Search for the cell housing the specified text and yield its [x, y] center coordinate. 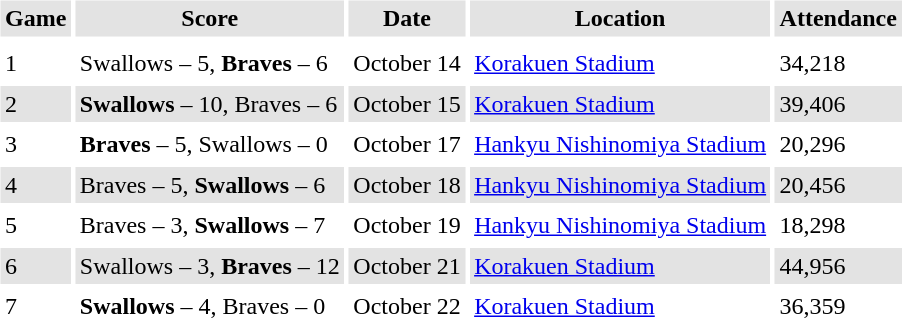
3 [35, 144]
39,406 [838, 104]
Score [210, 18]
6 [35, 266]
October 17 [407, 144]
October 14 [407, 64]
44,956 [838, 266]
Swallows – 3, Braves – 12 [210, 266]
October 19 [407, 226]
Date [407, 18]
October 15 [407, 104]
October 21 [407, 266]
Braves – 3, Swallows – 7 [210, 226]
Swallows – 10, Braves – 6 [210, 104]
34,218 [838, 64]
Braves – 5, Swallows – 0 [210, 144]
20,456 [838, 185]
4 [35, 185]
Game [35, 18]
Attendance [838, 18]
2 [35, 104]
Braves – 5, Swallows – 6 [210, 185]
Swallows – 5, Braves – 6 [210, 64]
October 18 [407, 185]
20,296 [838, 144]
1 [35, 64]
Location [620, 18]
18,298 [838, 226]
5 [35, 226]
